For the text-containing cell, return its midpoint in (x, y) coordinate format. 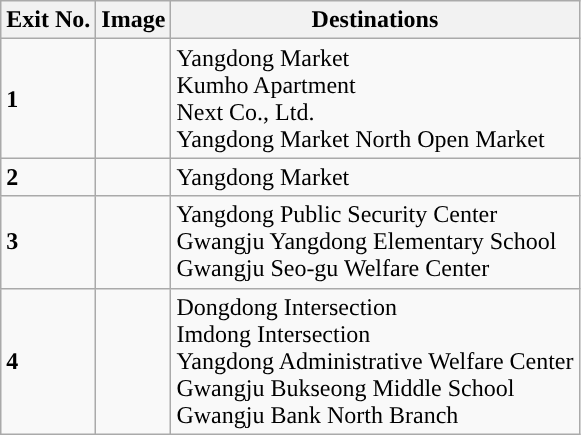
Exit No. (48, 20)
4 (48, 361)
2 (48, 177)
1 (48, 98)
Dongdong IntersectionImdong IntersectionYangdong Administrative Welfare CenterGwangju Bukseong Middle SchoolGwangju Bank North Branch (375, 361)
Yangdong Market (375, 177)
Destinations (375, 20)
Yangdong Public Security CenterGwangju Yangdong Elementary SchoolGwangju Seo-gu Welfare Center (375, 242)
Image (134, 20)
Yangdong MarketKumho ApartmentNext Co., Ltd.Yangdong Market North Open Market (375, 98)
3 (48, 242)
